Detect which cell encompasses the target text, then output its (x, y) center coordinate. 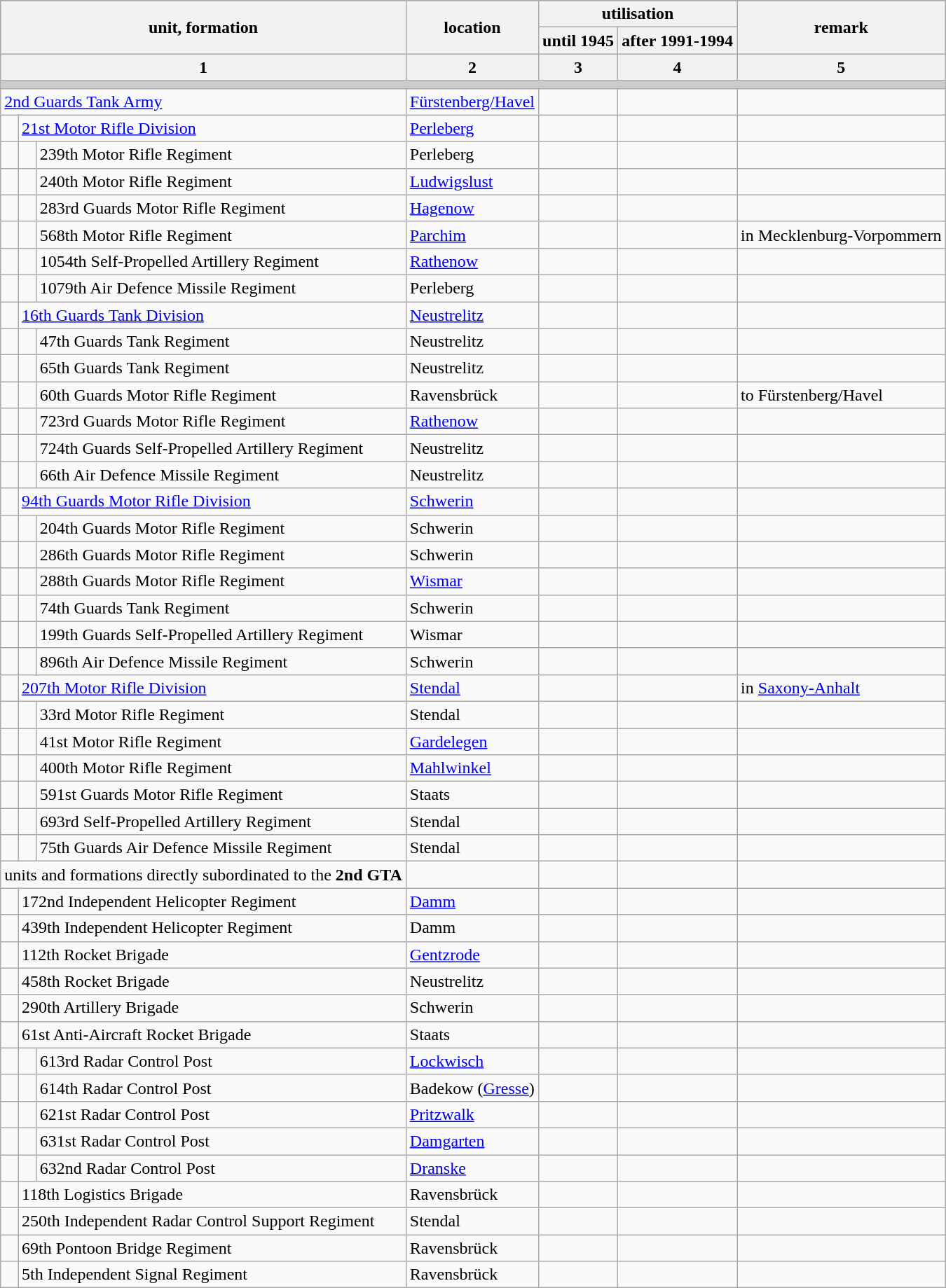
after 1991-1994 (678, 41)
288th Guards Motor Rifle Regiment (221, 581)
239th Motor Rifle Regiment (221, 155)
location (472, 27)
199th Guards Self-Propelled Artillery Regiment (221, 635)
66th Air Defence Missile Regiment (221, 475)
Damgarten (472, 1141)
60th Guards Motor Rifle Regiment (221, 395)
621st Radar Control Post (221, 1114)
1054th Self-Propelled Artillery Regiment (221, 261)
until 1945 (579, 41)
Gardelegen (472, 742)
283rd Guards Motor Rifle Regiment (221, 208)
33rd Motor Rifle Regiment (221, 714)
3 (579, 67)
896th Air Defence Missile Regiment (221, 661)
632nd Radar Control Post (221, 1168)
4 (678, 67)
Ludwigslust (472, 181)
Dranske (472, 1168)
61st Anti-Aircraft Rocket Brigade (212, 1034)
631st Radar Control Post (221, 1141)
remark (841, 27)
units and formations directly subordinated to the 2nd GTA (203, 875)
Badekow (Gresse) (472, 1088)
5th Independent Signal Regiment (212, 1275)
614th Radar Control Post (221, 1088)
723rd Guards Motor Rifle Regiment (221, 422)
591st Guards Motor Rifle Regiment (221, 795)
69th Pontoon Bridge Regiment (212, 1248)
65th Guards Tank Regiment (221, 368)
Gentzrode (472, 955)
2 (472, 67)
Parchim (472, 235)
16th Guards Tank Division (212, 314)
568th Motor Rifle Regiment (221, 235)
5 (841, 67)
613rd Radar Control Post (221, 1061)
240th Motor Rifle Regiment (221, 181)
693rd Self-Propelled Artillery Regiment (221, 822)
118th Logistics Brigade (212, 1195)
Fürstenberg/Havel (472, 102)
to Fürstenberg/Havel (841, 395)
in Mecklenburg-Vorpommern (841, 235)
unit, formation (203, 27)
75th Guards Air Defence Missile Regiment (221, 848)
Pritzwalk (472, 1114)
94th Guards Motor Rifle Division (212, 501)
74th Guards Tank Regiment (221, 608)
207th Motor Rifle Division (212, 688)
112th Rocket Brigade (212, 955)
47th Guards Tank Regiment (221, 342)
172nd Independent Helicopter Regiment (212, 901)
439th Independent Helicopter Regiment (212, 928)
290th Artillery Brigade (212, 1008)
Lockwisch (472, 1061)
41st Motor Rifle Regiment (221, 742)
1079th Air Defence Missile Regiment (221, 288)
458th Rocket Brigade (212, 981)
400th Motor Rifle Regiment (221, 768)
in Saxony-Anhalt (841, 688)
250th Independent Radar Control Support Regiment (212, 1221)
1 (203, 67)
utilisation (638, 14)
2nd Guards Tank Army (203, 102)
Hagenow (472, 208)
Mahlwinkel (472, 768)
286th Guards Motor Rifle Regiment (221, 555)
204th Guards Motor Rifle Regiment (221, 528)
21st Motor Rifle Division (212, 128)
724th Guards Self-Propelled Artillery Regiment (221, 448)
